Extract the (x, y) coordinate from the center of the cell holding the provided text.  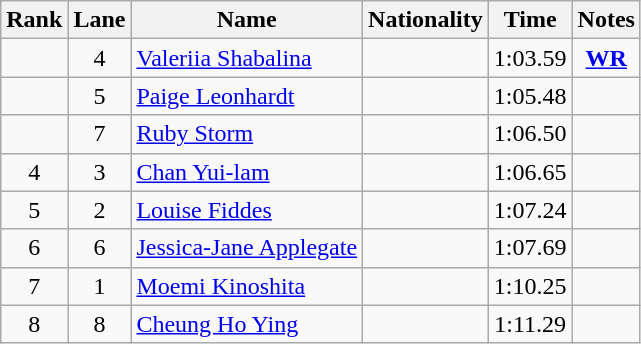
Chan Yui-lam (247, 172)
2 (100, 210)
1:10.25 (530, 286)
1:11.29 (530, 324)
Cheung Ho Ying (247, 324)
Valeriia Shabalina (247, 58)
1:05.48 (530, 96)
Moemi Kinoshita (247, 286)
Lane (100, 20)
Nationality (426, 20)
Paige Leonhardt (247, 96)
1:03.59 (530, 58)
Ruby Storm (247, 134)
Notes (606, 20)
3 (100, 172)
1:06.50 (530, 134)
1:06.65 (530, 172)
WR (606, 58)
Name (247, 20)
Rank (34, 20)
Louise Fiddes (247, 210)
1:07.69 (530, 248)
Jessica-Jane Applegate (247, 248)
Time (530, 20)
1:07.24 (530, 210)
1 (100, 286)
